Determine the (x, y) coordinate at the center of the cell enclosing the given text.  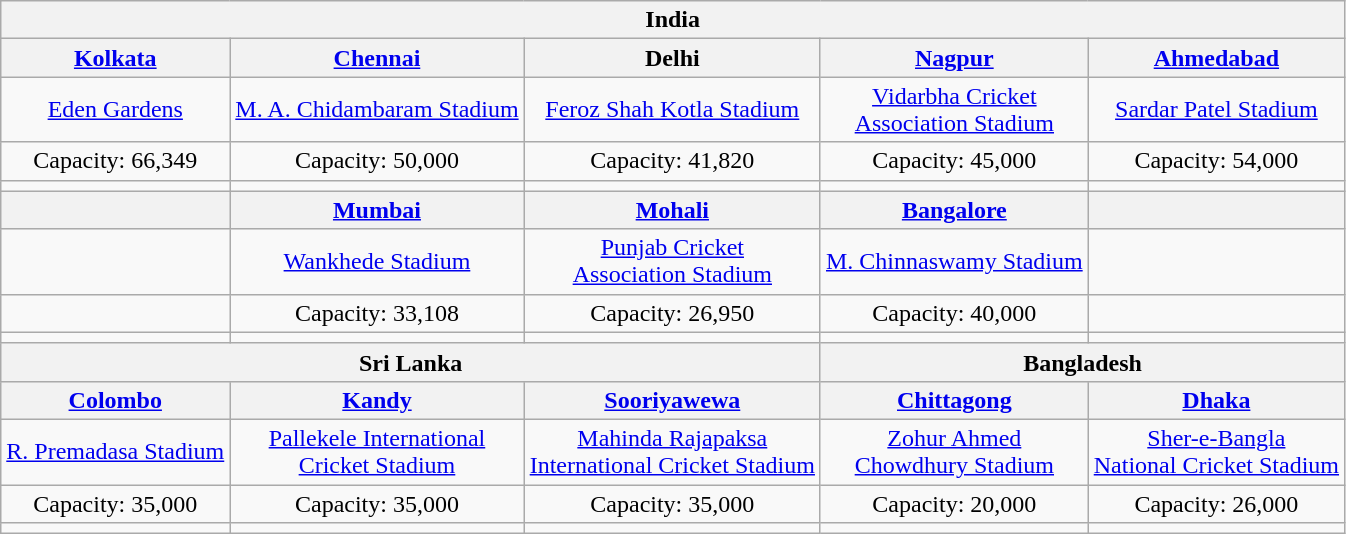
Punjab CricketAssociation Stadium (672, 262)
Capacity: 33,108 (377, 313)
Wankhede Stadium (377, 262)
Sooriyawewa (672, 400)
Sardar Patel Stadium (1216, 110)
Zohur AhmedChowdhury Stadium (954, 452)
Colombo (116, 400)
Capacity: 41,820 (672, 161)
Eden Gardens (116, 110)
M. Chinnaswamy Stadium (954, 262)
Feroz Shah Kotla Stadium (672, 110)
Ahmedabad (1216, 58)
Mahinda RajapaksaInternational Cricket Stadium (672, 452)
Kolkata (116, 58)
Delhi (672, 58)
M. A. Chidambaram Stadium (377, 110)
Capacity: 54,000 (1216, 161)
Capacity: 45,000 (954, 161)
Mohali (672, 210)
India (673, 20)
Sri Lanka (411, 362)
R. Premadasa Stadium (116, 452)
Chennai (377, 58)
Capacity: 20,000 (954, 503)
Kandy (377, 400)
Capacity: 26,950 (672, 313)
Capacity: 66,349 (116, 161)
Capacity: 40,000 (954, 313)
Chittagong (954, 400)
Sher-e-BanglaNational Cricket Stadium (1216, 452)
Capacity: 50,000 (377, 161)
Dhaka (1216, 400)
Pallekele InternationalCricket Stadium (377, 452)
Nagpur (954, 58)
Bangalore (954, 210)
Capacity: 26,000 (1216, 503)
Mumbai (377, 210)
Bangladesh (1082, 362)
Vidarbha CricketAssociation Stadium (954, 110)
